Search for the cell housing the specified text and yield its [X, Y] center coordinate. 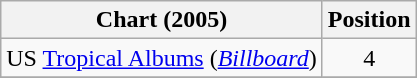
Position [369, 20]
4 [369, 58]
Chart (2005) [162, 20]
US Tropical Albums (Billboard) [162, 58]
